Provide the (x, y) coordinate of the cell's center where the given text is located.  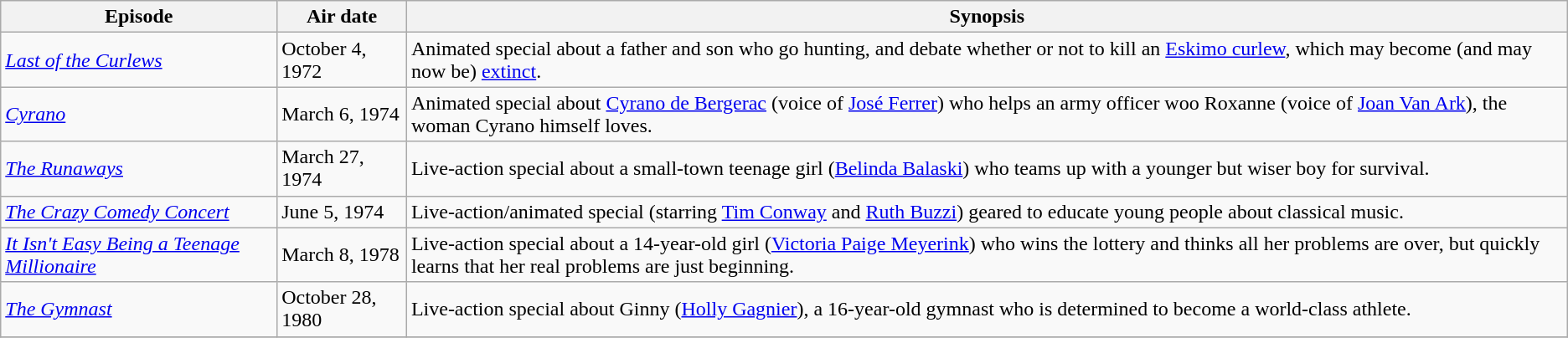
Air date (342, 17)
June 5, 1974 (342, 212)
Live-action/animated special (starring Tim Conway and Ruth Buzzi) geared to educate young people about classical music. (987, 212)
October 28, 1980 (342, 310)
Live-action special about Ginny (Holly Gagnier), a 16-year-old gymnast who is determined to become a world-class athlete. (987, 310)
October 4, 1972 (342, 60)
Last of the Curlews (139, 60)
March 27, 1974 (342, 169)
It Isn't Easy Being a Teenage Millionaire (139, 254)
The Runaways (139, 169)
March 8, 1978 (342, 254)
Live-action special about a small-town teenage girl (Belinda Balaski) who teams up with a younger but wiser boy for survival. (987, 169)
Cyrano (139, 114)
March 6, 1974 (342, 114)
The Gymnast (139, 310)
Episode (139, 17)
Synopsis (987, 17)
The Crazy Comedy Concert (139, 212)
